For the text-containing cell, return its midpoint in (x, y) coordinate format. 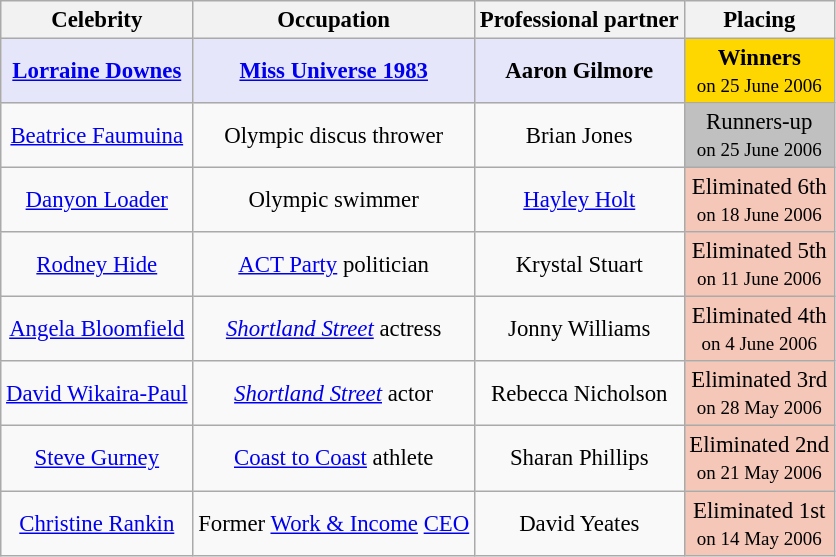
Former Work & Income CEO (334, 524)
Eliminated 5thon 11 June 2006 (759, 264)
Eliminated 4thon 4 June 2006 (759, 330)
Aaron Gilmore (580, 72)
Shortland Street actor (334, 394)
Eliminated 6thon 18 June 2006 (759, 200)
Celebrity (97, 20)
Rebecca Nicholson (580, 394)
Miss Universe 1983 (334, 72)
Coast to Coast athlete (334, 458)
Runners-upon 25 June 2006 (759, 136)
Lorraine Downes (97, 72)
Eliminated 1ston 14 May 2006 (759, 524)
Jonny Williams (580, 330)
David Wikaira-Paul (97, 394)
Shortland Street actress (334, 330)
Sharan Phillips (580, 458)
David Yeates (580, 524)
ACT Party politician (334, 264)
Winnerson 25 June 2006 (759, 72)
Krystal Stuart (580, 264)
Eliminated 2ndon 21 May 2006 (759, 458)
Danyon Loader (97, 200)
Eliminated 3rdon 28 May 2006 (759, 394)
Rodney Hide (97, 264)
Hayley Holt (580, 200)
Olympic swimmer (334, 200)
Olympic discus thrower (334, 136)
Angela Bloomfield (97, 330)
Occupation (334, 20)
Steve Gurney (97, 458)
Brian Jones (580, 136)
Professional partner (580, 20)
Christine Rankin (97, 524)
Beatrice Faumuina (97, 136)
Placing (759, 20)
